Output the (X, Y) coordinate of the center of the cell containing the given text.  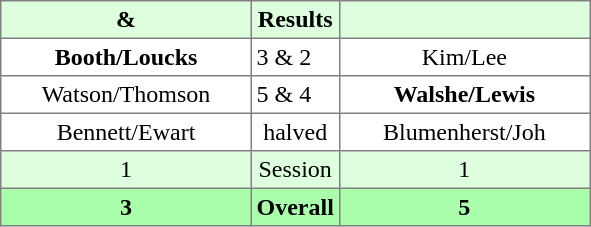
Booth/Loucks (126, 57)
Blumenherst/Joh (464, 132)
Walshe/Lewis (464, 95)
3 (126, 207)
Bennett/Ewart (126, 132)
Watson/Thomson (126, 95)
Session (295, 170)
5 & 4 (295, 95)
& (126, 20)
Overall (295, 207)
Results (295, 20)
3 & 2 (295, 57)
5 (464, 207)
halved (295, 132)
Kim/Lee (464, 57)
